Extract the (X, Y) coordinate from the center of the cell holding the provided text.  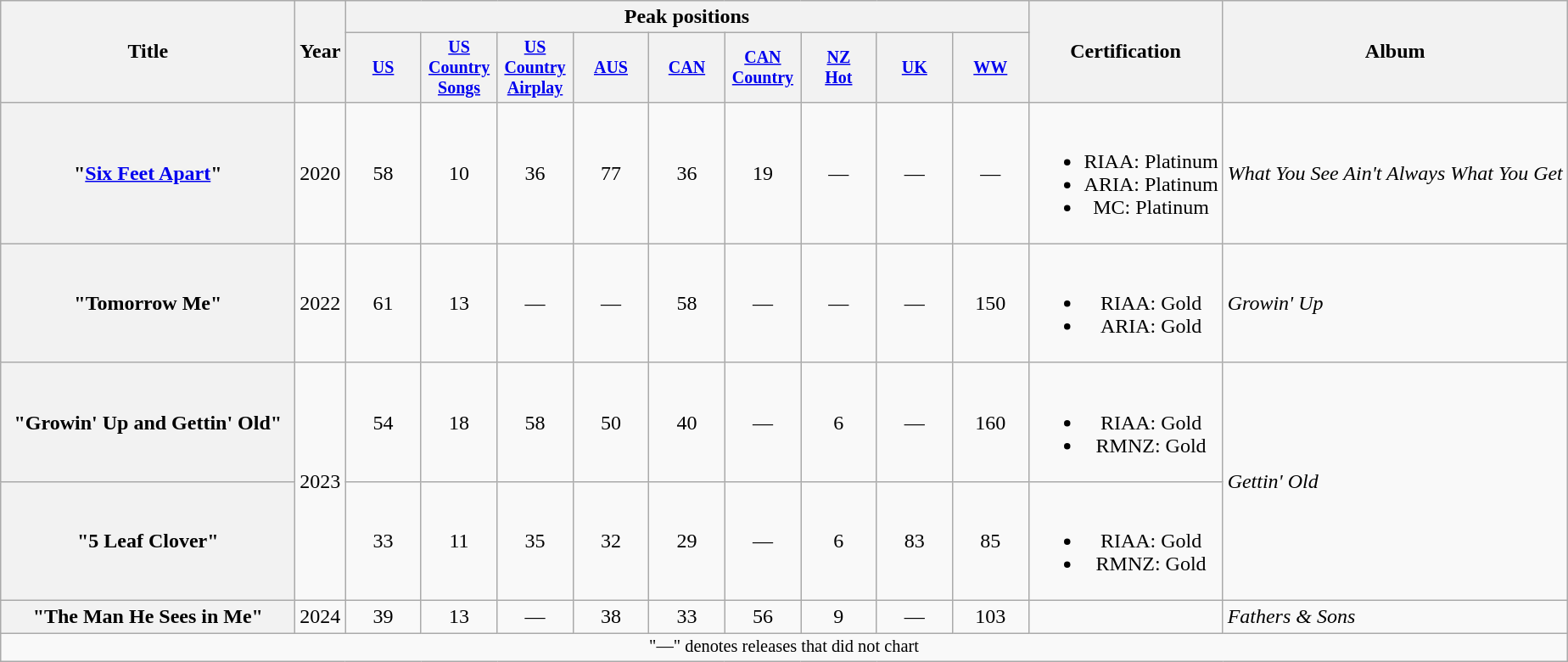
29 (687, 541)
"5 Leaf Clover" (148, 541)
10 (458, 173)
RIAA: PlatinumARIA: PlatinumMC: Platinum (1125, 173)
Fathers & Sons (1395, 617)
"Six Feet Apart" (148, 173)
2022 (321, 303)
19 (762, 173)
50 (611, 422)
160 (991, 422)
Album (1395, 52)
CAN Country (762, 68)
Certification (1125, 52)
2020 (321, 173)
"—" denotes releases that did not chart (784, 648)
"Tomorrow Me" (148, 303)
NZHot (838, 68)
US Country Airplay (535, 68)
54 (384, 422)
Title (148, 52)
WW (991, 68)
18 (458, 422)
85 (991, 541)
US Country Songs (458, 68)
39 (384, 617)
103 (991, 617)
32 (611, 541)
9 (838, 617)
Year (321, 52)
Peak positions (687, 17)
What You See Ain't Always What You Get (1395, 173)
56 (762, 617)
AUS (611, 68)
38 (611, 617)
US (384, 68)
2024 (321, 617)
Growin' Up (1395, 303)
UK (915, 68)
35 (535, 541)
83 (915, 541)
77 (611, 173)
"Growin' Up and Gettin' Old" (148, 422)
40 (687, 422)
2023 (321, 481)
11 (458, 541)
Gettin' Old (1395, 481)
61 (384, 303)
150 (991, 303)
CAN (687, 68)
"The Man He Sees in Me" (148, 617)
RIAA: GoldARIA: Gold (1125, 303)
